Locate the cell with the specified text and output its [X, Y] center coordinate. 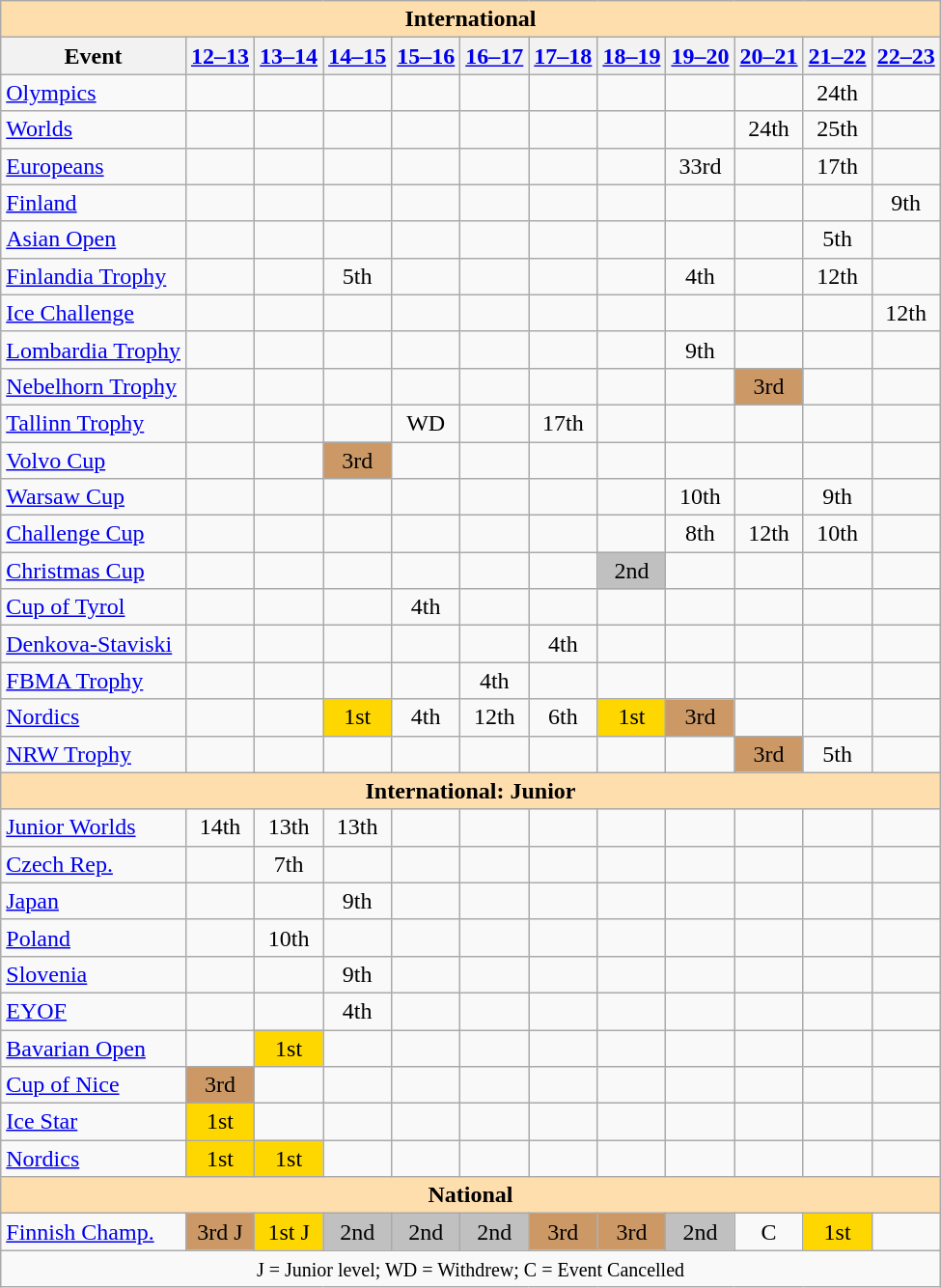
Europeans [94, 166]
Ice Star [94, 1122]
Poland [94, 938]
Warsaw Cup [94, 497]
International: Junior [471, 791]
6th [564, 717]
Christmas Cup [94, 571]
EYOF [94, 1011]
12–13 [220, 56]
19–20 [701, 56]
20–21 [768, 56]
Lombardia Trophy [94, 350]
Worlds [94, 129]
Junior Worlds [94, 827]
13–14 [290, 56]
16–17 [494, 56]
Finland [94, 203]
Slovenia [94, 974]
22–23 [905, 56]
Denkova-Staviski [94, 644]
Cup of Tyrol [94, 607]
Ice Challenge [94, 313]
17–18 [564, 56]
Volvo Cup [94, 461]
14th [220, 827]
1st J [290, 1232]
Tallinn Trophy [94, 423]
Czech Rep. [94, 864]
15–16 [427, 56]
21–22 [838, 56]
Olympics [94, 93]
J = Junior level; WD = Withdrew; C = Event Cancelled [471, 1269]
7th [290, 864]
33rd [701, 166]
Nebelhorn Trophy [94, 386]
25th [838, 129]
Event [94, 56]
C [768, 1232]
National [471, 1195]
International [471, 19]
8th [701, 534]
FBMA Trophy [94, 681]
14–15 [357, 56]
NRW Trophy [94, 754]
Challenge Cup [94, 534]
18–19 [631, 56]
Finnish Champ. [94, 1232]
Cup of Nice [94, 1085]
Finlandia Trophy [94, 276]
Japan [94, 901]
Asian Open [94, 239]
Bavarian Open [94, 1048]
3rd J [220, 1232]
WD [427, 423]
